For the text-containing cell, return its midpoint in (X, Y) coordinate format. 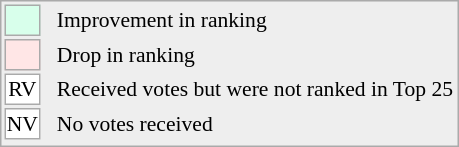
RV (22, 90)
Improvement in ranking (254, 20)
Received votes but were not ranked in Top 25 (254, 90)
NV (22, 124)
Drop in ranking (254, 55)
No votes received (254, 124)
